Locate the cell with the specified text and output its (X, Y) center coordinate. 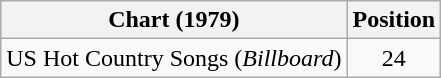
Chart (1979) (174, 20)
Position (394, 20)
US Hot Country Songs (Billboard) (174, 58)
24 (394, 58)
